Pinpoint the cell where the given text exists, returning its [x, y] midpoint coordinate. 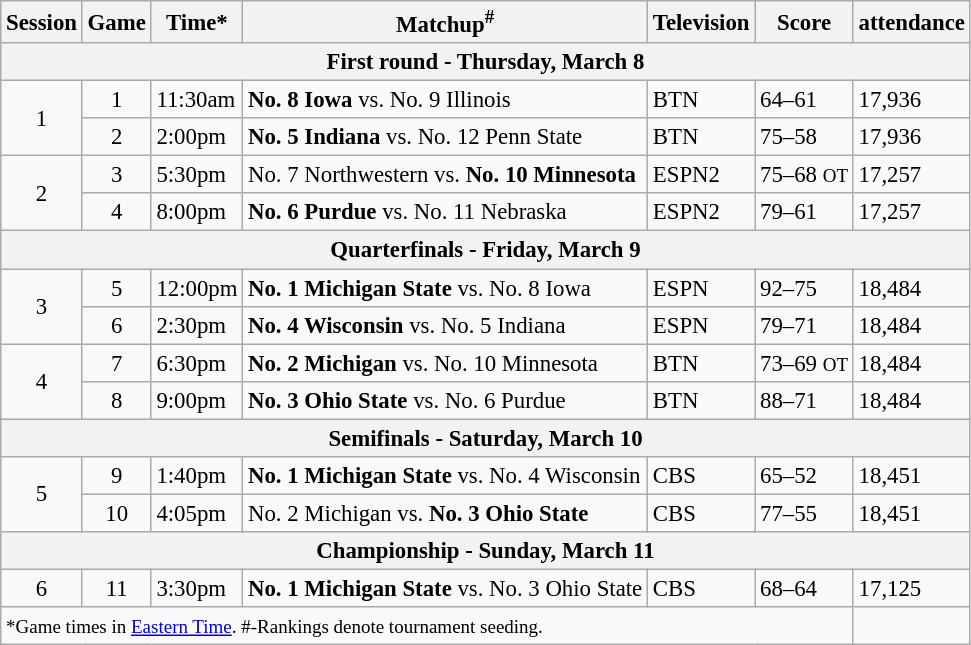
88–71 [804, 400]
Game [116, 22]
12:00pm [197, 288]
11:30am [197, 100]
5:30pm [197, 175]
2:00pm [197, 137]
6:30pm [197, 363]
64–61 [804, 100]
No. 4 Wisconsin vs. No. 5 Indiana [446, 325]
Matchup# [446, 22]
79–71 [804, 325]
Session [42, 22]
attendance [912, 22]
8:00pm [197, 213]
No. 2 Michigan vs. No. 3 Ohio State [446, 513]
9 [116, 476]
68–64 [804, 588]
7 [116, 363]
77–55 [804, 513]
No. 1 Michigan State vs. No. 3 Ohio State [446, 588]
9:00pm [197, 400]
Semifinals - Saturday, March 10 [486, 438]
8 [116, 400]
2:30pm [197, 325]
17,125 [912, 588]
4:05pm [197, 513]
11 [116, 588]
92–75 [804, 288]
75–68 OT [804, 175]
*Game times in Eastern Time. #-Rankings denote tournament seeding. [428, 626]
Television [702, 22]
10 [116, 513]
Score [804, 22]
65–52 [804, 476]
No. 3 Ohio State vs. No. 6 Purdue [446, 400]
First round - Thursday, March 8 [486, 62]
Championship - Sunday, March 11 [486, 551]
No. 2 Michigan vs. No. 10 Minnesota [446, 363]
75–58 [804, 137]
No. 7 Northwestern vs. No. 10 Minnesota [446, 175]
No. 1 Michigan State vs. No. 8 Iowa [446, 288]
No. 5 Indiana vs. No. 12 Penn State [446, 137]
3:30pm [197, 588]
No. 8 Iowa vs. No. 9 Illinois [446, 100]
79–61 [804, 213]
Quarterfinals - Friday, March 9 [486, 250]
1:40pm [197, 476]
Time* [197, 22]
73–69 OT [804, 363]
No. 1 Michigan State vs. No. 4 Wisconsin [446, 476]
No. 6 Purdue vs. No. 11 Nebraska [446, 213]
